Identify which cell holds the provided text, then report its (X, Y) central coordinate. 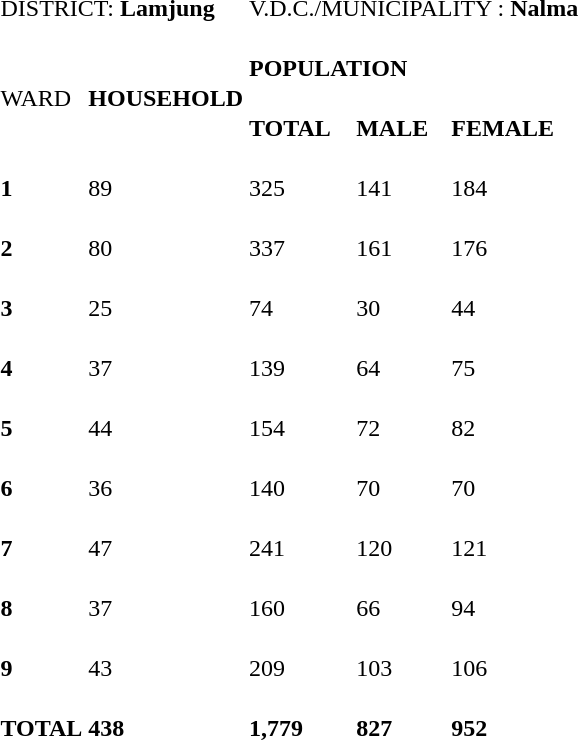
89 (166, 174)
337 (300, 234)
209 (300, 654)
161 (401, 234)
MALE (401, 114)
43 (166, 654)
44 (166, 414)
141 (401, 174)
66 (401, 594)
64 (401, 354)
30 (401, 294)
72 (401, 414)
74 (300, 294)
325 (300, 174)
140 (300, 474)
120 (401, 534)
25 (166, 294)
241 (300, 534)
80 (166, 234)
103 (401, 654)
154 (300, 414)
160 (300, 594)
70 (401, 474)
HOUSEHOLD (166, 84)
TOTAL (300, 114)
47 (166, 534)
36 (166, 474)
139 (300, 354)
